Locate the cell with the specified text and output its (x, y) center coordinate. 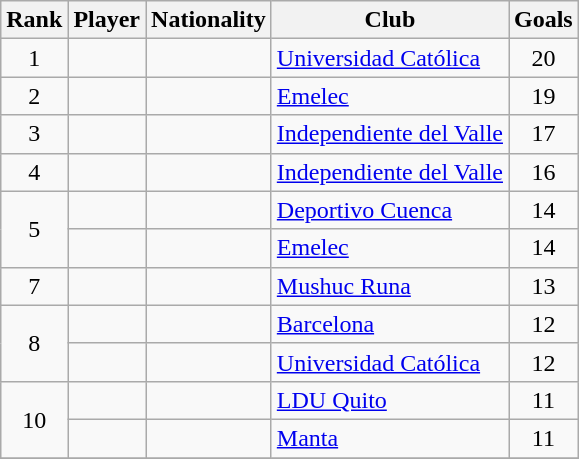
7 (34, 286)
Player (107, 20)
10 (34, 419)
17 (543, 134)
19 (543, 96)
3 (34, 134)
Barcelona (390, 324)
5 (34, 229)
LDU Quito (390, 400)
Club (390, 20)
13 (543, 286)
1 (34, 58)
4 (34, 172)
20 (543, 58)
2 (34, 96)
8 (34, 343)
Goals (543, 20)
Manta (390, 438)
Rank (34, 20)
Mushuc Runa (390, 286)
16 (543, 172)
Nationality (209, 20)
Deportivo Cuenca (390, 210)
